Identify which cell holds the provided text, then report its [X, Y] central coordinate. 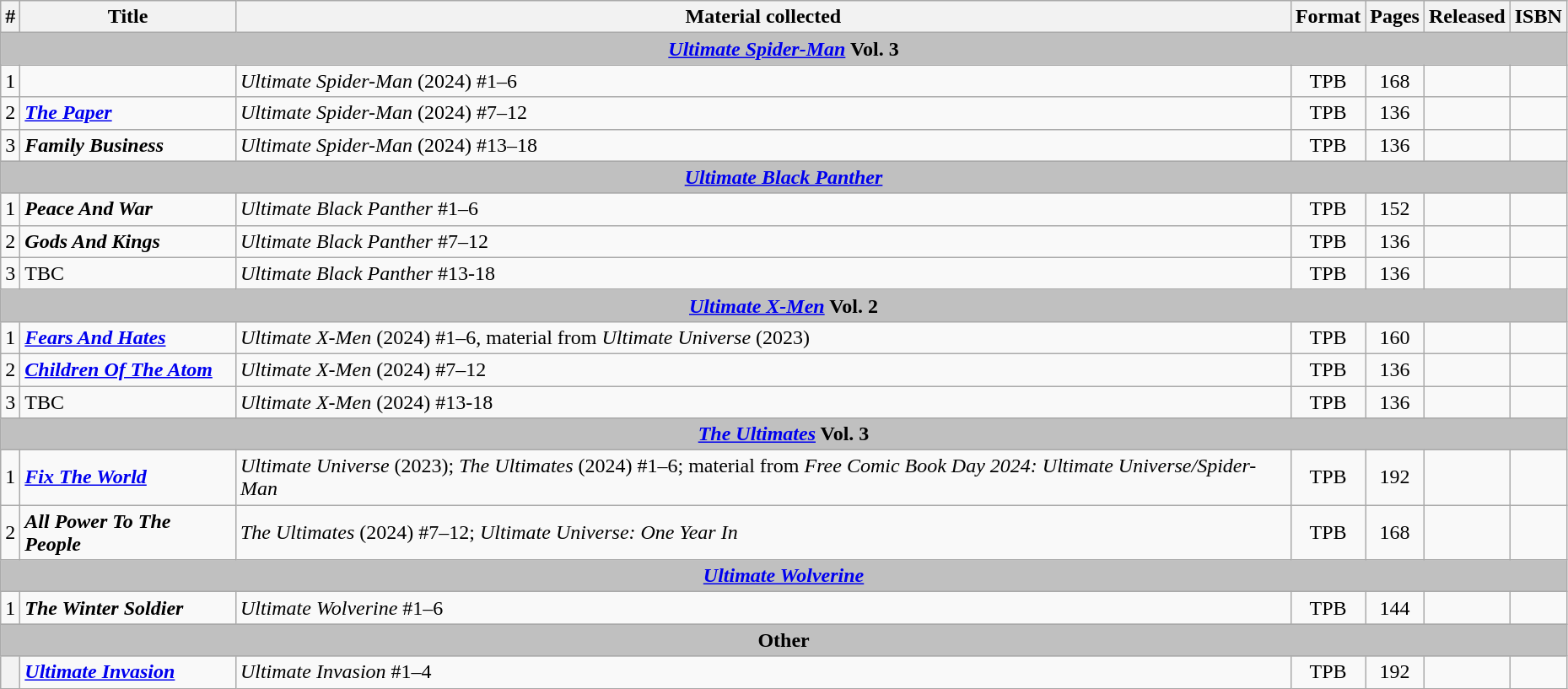
The Ultimates (2024) #7–12; Ultimate Universe: One Year In [762, 533]
144 [1395, 608]
The Winter Soldier [128, 608]
Ultimate X-Men Vol. 2 [784, 305]
Other [784, 640]
The Ultimates Vol. 3 [784, 434]
Ultimate Invasion [128, 672]
Ultimate Wolverine #1–6 [762, 608]
Ultimate Black Panther #1–6 [762, 209]
The Paper [128, 113]
Children Of The Atom [128, 369]
Format [1328, 17]
Ultimate Spider-Man (2024) #13–18 [762, 145]
Ultimate X-Men (2024) #7–12 [762, 369]
160 [1395, 337]
Ultimate Invasion #1–4 [762, 672]
Ultimate Black Panther #13-18 [762, 273]
ISBN [1538, 17]
Pages [1395, 17]
Fix The World [128, 477]
Ultimate X-Men (2024) #13-18 [762, 402]
Peace And War [128, 209]
Ultimate Spider-Man (2024) #7–12 [762, 113]
Ultimate Spider-Man Vol. 3 [784, 49]
Ultimate Black Panther #7–12 [762, 241]
Gods And Kings [128, 241]
Ultimate X-Men (2024) #1–6, material from Ultimate Universe (2023) [762, 337]
Ultimate Wolverine [784, 576]
Released [1467, 17]
Title [128, 17]
Ultimate Black Panther [784, 177]
Family Business [128, 145]
All Power To The People [128, 533]
Ultimate Spider-Man (2024) #1–6 [762, 81]
Ultimate Universe (2023); The Ultimates (2024) #1–6; material from Free Comic Book Day 2024: Ultimate Universe/Spider-Man [762, 477]
Fears And Hates [128, 337]
# [10, 17]
152 [1395, 209]
Material collected [762, 17]
